From the cell containing the given text, extract its center point as (x, y) coordinate. 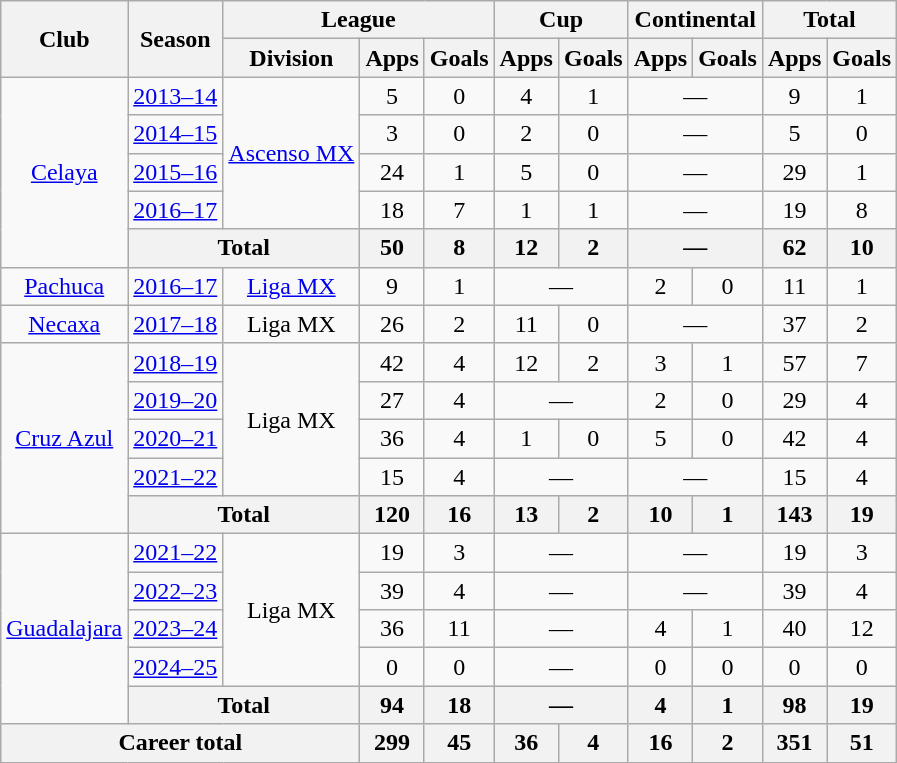
120 (392, 515)
45 (459, 743)
26 (392, 324)
57 (794, 362)
94 (392, 705)
2022–23 (176, 591)
2018–19 (176, 362)
2020–21 (176, 438)
299 (392, 743)
Cup (561, 20)
2019–20 (176, 400)
Pachuca (64, 286)
2014–15 (176, 134)
24 (392, 172)
98 (794, 705)
2013–14 (176, 96)
Necaxa (64, 324)
Club (64, 39)
Cruz Azul (64, 438)
143 (794, 515)
27 (392, 400)
Career total (180, 743)
League (358, 20)
37 (794, 324)
13 (526, 515)
50 (392, 248)
2015–16 (176, 172)
2017–18 (176, 324)
Ascenso MX (292, 153)
Guadalajara (64, 629)
2023–24 (176, 629)
351 (794, 743)
Division (292, 58)
2024–25 (176, 667)
Continental (695, 20)
62 (794, 248)
Season (176, 39)
51 (862, 743)
40 (794, 629)
Celaya (64, 172)
